Scan for the cell matching the given text and deliver its (X, Y) coordinate at center. 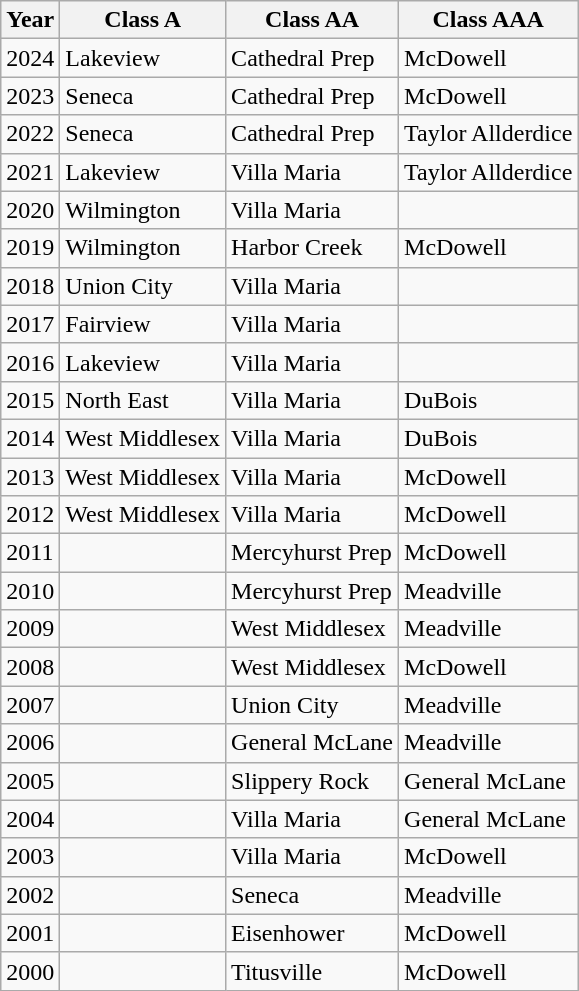
2006 (30, 743)
2024 (30, 58)
2013 (30, 477)
Year (30, 20)
Class A (143, 20)
2020 (30, 210)
2000 (30, 971)
2021 (30, 172)
2003 (30, 857)
2007 (30, 705)
2012 (30, 515)
2008 (30, 667)
2005 (30, 781)
2010 (30, 591)
2014 (30, 438)
2023 (30, 96)
2017 (30, 324)
2001 (30, 933)
Class AA (312, 20)
2002 (30, 895)
North East (143, 400)
Fairview (143, 324)
2016 (30, 362)
Class AAA (488, 20)
2004 (30, 819)
2011 (30, 553)
2009 (30, 629)
2019 (30, 248)
2018 (30, 286)
Titusville (312, 971)
Slippery Rock (312, 781)
2015 (30, 400)
2022 (30, 134)
Harbor Creek (312, 248)
Eisenhower (312, 933)
